Pinpoint the cell where the given text exists, returning its (x, y) midpoint coordinate. 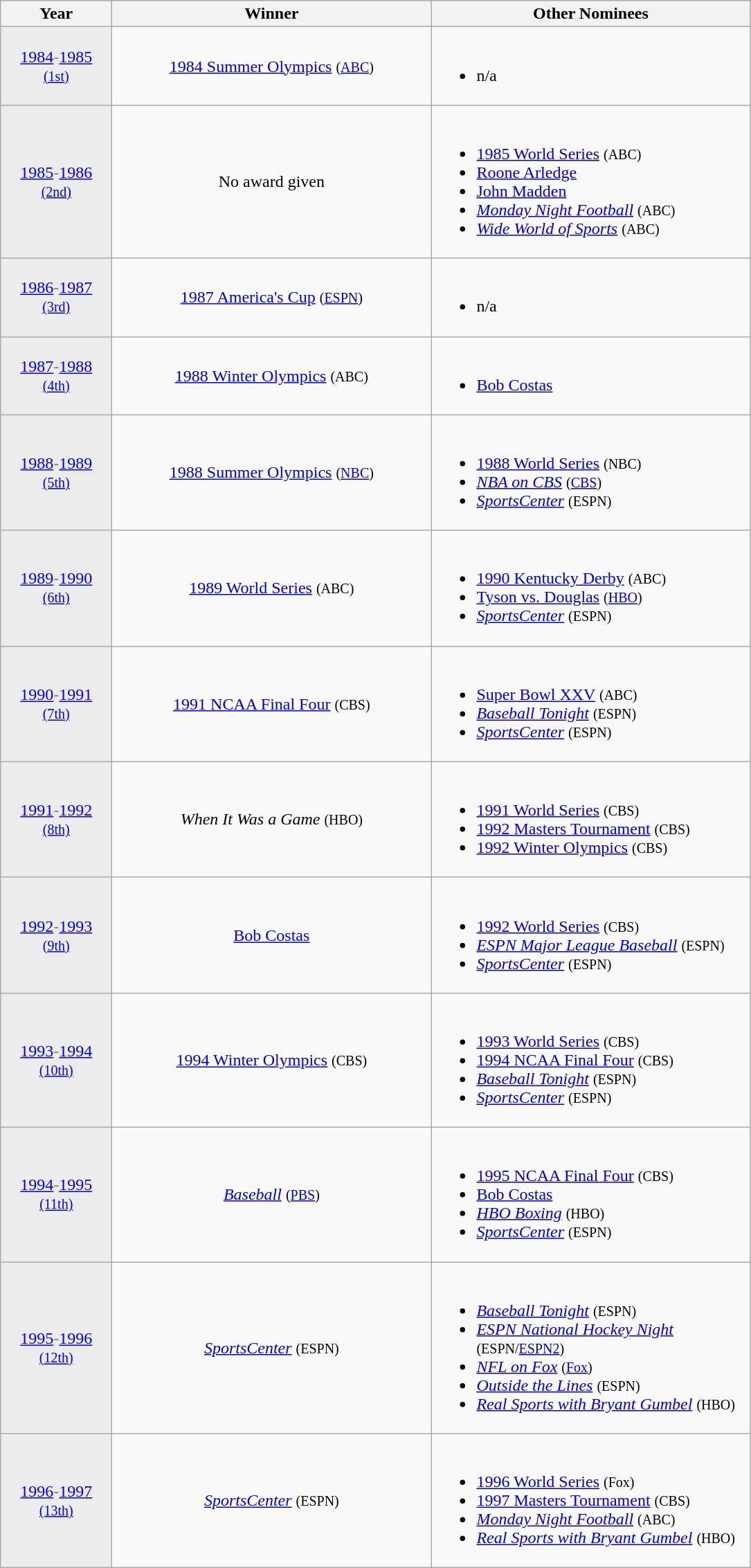
1987-1988(4th) (57, 375)
1984-1985(1st) (57, 66)
1990-1991(7th) (57, 703)
1991-1992(8th) (57, 820)
1985 World Series (ABC)Roone ArledgeJohn MaddenMonday Night Football (ABC)Wide World of Sports (ABC) (591, 181)
1993-1994(10th) (57, 1060)
1986-1987(3rd) (57, 298)
1989-1990(6th) (57, 588)
1992 World Series (CBS)ESPN Major League Baseball (ESPN)SportsCenter (ESPN) (591, 935)
1987 America's Cup (ESPN) (271, 298)
1991 World Series (CBS)1992 Masters Tournament (CBS)1992 Winter Olympics (CBS) (591, 820)
Other Nominees (591, 14)
1992-1993(9th) (57, 935)
1995-1996(12th) (57, 1347)
1988 Winter Olympics (ABC) (271, 375)
1989 World Series (ABC) (271, 588)
When It Was a Game (HBO) (271, 820)
1984 Summer Olympics (ABC) (271, 66)
No award given (271, 181)
1996-1997(13th) (57, 1501)
Baseball (PBS) (271, 1194)
1996 World Series (Fox)1997 Masters Tournament (CBS)Monday Night Football (ABC)Real Sports with Bryant Gumbel (HBO) (591, 1501)
Year (57, 14)
1993 World Series (CBS)1994 NCAA Final Four (CBS)Baseball Tonight (ESPN)SportsCenter (ESPN) (591, 1060)
1994 Winter Olympics (CBS) (271, 1060)
Winner (271, 14)
1988-1989(5th) (57, 472)
1994-1995(11th) (57, 1194)
1990 Kentucky Derby (ABC)Tyson vs. Douglas (HBO)SportsCenter (ESPN) (591, 588)
Super Bowl XXV (ABC)Baseball Tonight (ESPN)SportsCenter (ESPN) (591, 703)
1988 Summer Olympics (NBC) (271, 472)
Baseball Tonight (ESPN)ESPN National Hockey Night (ESPN/ESPN2)NFL on Fox (Fox)Outside the Lines (ESPN)Real Sports with Bryant Gumbel (HBO) (591, 1347)
1985-1986(2nd) (57, 181)
1991 NCAA Final Four (CBS) (271, 703)
1988 World Series (NBC)NBA on CBS (CBS)SportsCenter (ESPN) (591, 472)
1995 NCAA Final Four (CBS)Bob CostasHBO Boxing (HBO)SportsCenter (ESPN) (591, 1194)
